For the text-containing cell, return its midpoint in (X, Y) coordinate format. 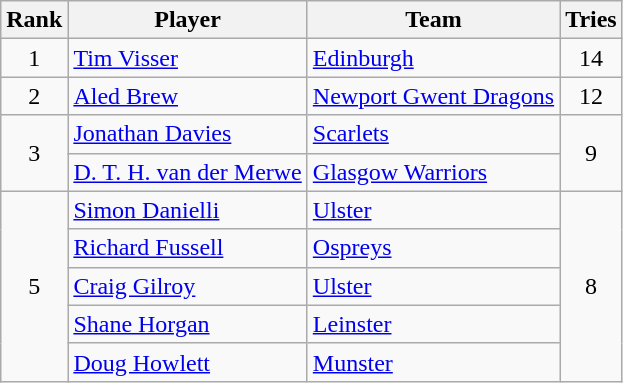
3 (34, 153)
Player (188, 20)
Jonathan Davies (188, 134)
Leinster (433, 324)
14 (592, 58)
12 (592, 96)
Simon Danielli (188, 210)
Rank (34, 20)
Glasgow Warriors (433, 172)
Ospreys (433, 248)
Scarlets (433, 134)
9 (592, 153)
D. T. H. van der Merwe (188, 172)
Craig Gilroy (188, 286)
Tim Visser (188, 58)
Team (433, 20)
Munster (433, 362)
2 (34, 96)
Shane Horgan (188, 324)
Aled Brew (188, 96)
8 (592, 286)
Doug Howlett (188, 362)
Richard Fussell (188, 248)
Edinburgh (433, 58)
Tries (592, 20)
Newport Gwent Dragons (433, 96)
5 (34, 286)
1 (34, 58)
